From the cell containing the given text, extract its center point as (X, Y) coordinate. 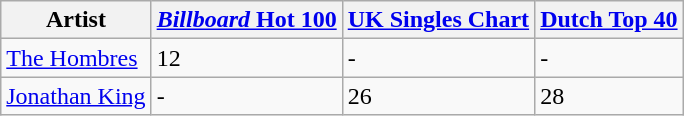
12 (246, 58)
Billboard Hot 100 (246, 20)
Jonathan King (76, 96)
Artist (76, 20)
UK Singles Chart (438, 20)
26 (438, 96)
The Hombres (76, 58)
Dutch Top 40 (609, 20)
28 (609, 96)
